Pinpoint the cell where the given text exists, returning its (x, y) midpoint coordinate. 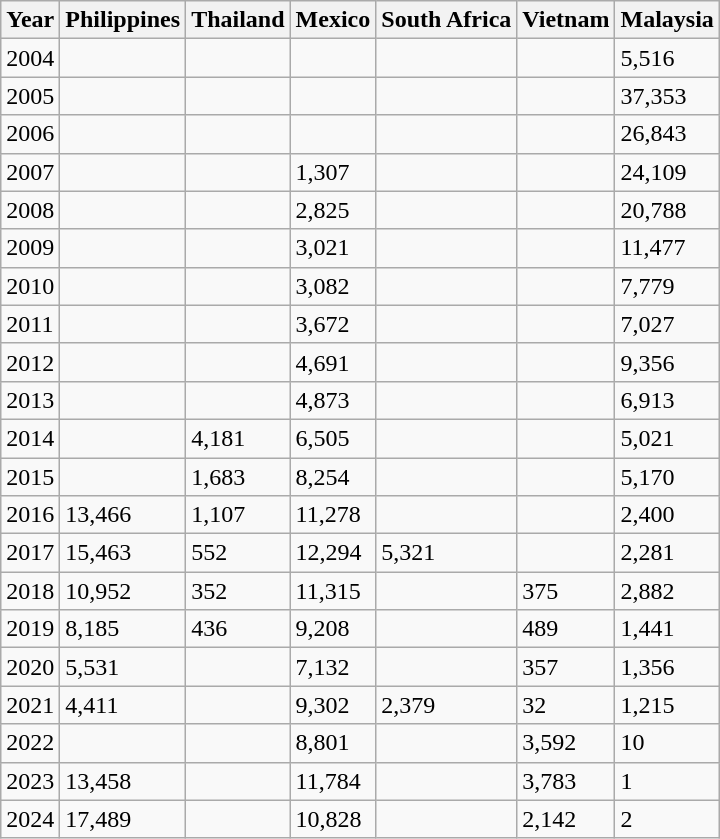
2,379 (446, 705)
5,321 (446, 553)
8,185 (123, 629)
436 (238, 629)
9,356 (667, 362)
3,021 (333, 248)
2014 (30, 438)
6,913 (667, 400)
489 (566, 629)
7,132 (333, 667)
10,952 (123, 591)
2,281 (667, 553)
13,458 (123, 781)
1,107 (238, 515)
2012 (30, 362)
Thailand (238, 20)
9,302 (333, 705)
8,254 (333, 477)
1 (667, 781)
2024 (30, 819)
3,082 (333, 286)
Year (30, 20)
2004 (30, 58)
3,672 (333, 324)
7,779 (667, 286)
15,463 (123, 553)
2011 (30, 324)
1,683 (238, 477)
2023 (30, 781)
1,441 (667, 629)
2017 (30, 553)
Mexico (333, 20)
20,788 (667, 210)
2022 (30, 743)
352 (238, 591)
1,215 (667, 705)
1,307 (333, 172)
South Africa (446, 20)
12,294 (333, 553)
3,592 (566, 743)
2008 (30, 210)
13,466 (123, 515)
2018 (30, 591)
2015 (30, 477)
2013 (30, 400)
4,411 (123, 705)
5,531 (123, 667)
2006 (30, 134)
2016 (30, 515)
4,181 (238, 438)
10,828 (333, 819)
4,873 (333, 400)
552 (238, 553)
2009 (30, 248)
9,208 (333, 629)
357 (566, 667)
11,278 (333, 515)
11,315 (333, 591)
2,142 (566, 819)
10 (667, 743)
2021 (30, 705)
2 (667, 819)
5,516 (667, 58)
8,801 (333, 743)
4,691 (333, 362)
17,489 (123, 819)
37,353 (667, 96)
3,783 (566, 781)
7,027 (667, 324)
11,477 (667, 248)
2007 (30, 172)
Vietnam (566, 20)
2,400 (667, 515)
Malaysia (667, 20)
24,109 (667, 172)
26,843 (667, 134)
Philippines (123, 20)
2005 (30, 96)
2,882 (667, 591)
11,784 (333, 781)
2019 (30, 629)
5,021 (667, 438)
2,825 (333, 210)
1,356 (667, 667)
6,505 (333, 438)
375 (566, 591)
32 (566, 705)
5,170 (667, 477)
2020 (30, 667)
2010 (30, 286)
